Search for the cell housing the specified text and yield its (x, y) center coordinate. 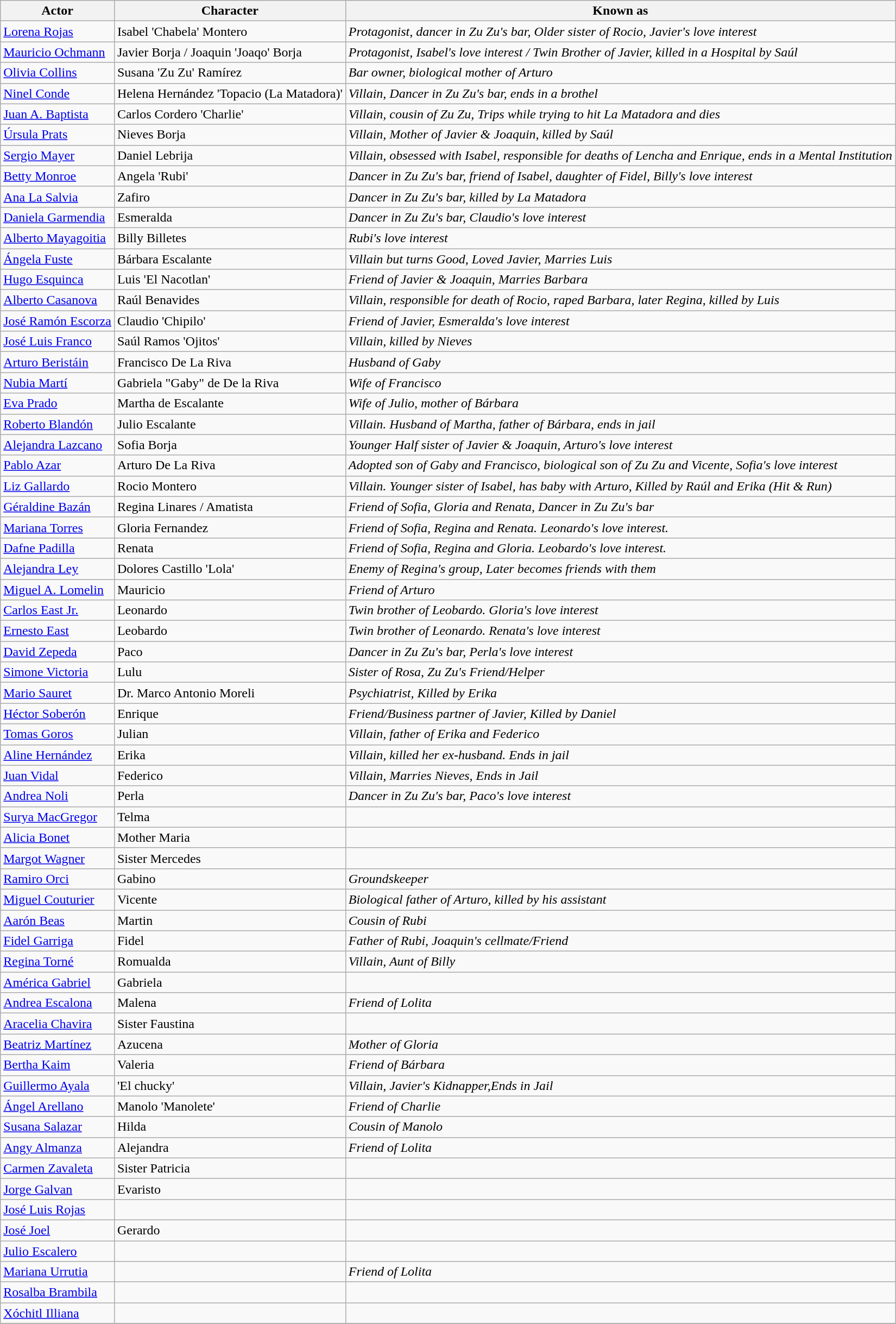
Margot Wagner (58, 858)
Villain. Younger sister of Isabel, has baby with Arturo, Killed by Raúl and Erika (Hit & Run) (620, 486)
Alberto Casanova (58, 300)
Ramiro Orci (58, 879)
Friend of Sofia, Regina and Renata. Leonardo's love interest. (620, 527)
Rosalba Brambila (58, 1293)
Alberto Mayagoitia (58, 238)
Villain, killed by Nieves (620, 342)
Ninel Conde (58, 93)
Alejandra Ley (58, 569)
Dancer in Zu Zu's bar, Perla's love interest (620, 652)
Psychiatrist, Killed by Erika (620, 693)
Aline Hernández (58, 755)
Luis 'El Nacotlan' (230, 280)
Hugo Esquinca (58, 280)
Dafne Padilla (58, 548)
Protagonist, Isabel's love interest / Twin Brother of Javier, killed in a Hospital by Saúl (620, 52)
Dolores Castillo 'Lola' (230, 569)
Billy Billetes (230, 238)
Dancer in Zu Zu's bar, Claudio's love interest (620, 217)
Gabriela "Gaby" de De la Riva (230, 383)
Lorena Rojas (58, 31)
Perla (230, 796)
Javier Borja / Joaquin 'Joaqo' Borja (230, 52)
Carmen Zavaleta (58, 1168)
José Luis Franco (58, 342)
Beatriz Martínez (58, 1044)
Cousin of Rubi (620, 921)
Bárbara Escalante (230, 259)
Mario Sauret (58, 693)
Villain, Marries Nieves, Ends in Jail (620, 776)
Federico (230, 776)
Dancer in Zu Zu's bar, killed by La Matadora (620, 197)
Rubi's love interest (620, 238)
Daniela Garmendia (58, 217)
Tomas Goros (58, 734)
Renata (230, 548)
Erika (230, 755)
Romualda (230, 962)
Ángela Fuste (58, 259)
Alejandra Lazcano (58, 445)
Daniel Lebrija (230, 155)
Azucena (230, 1044)
Carlos East Jr. (58, 610)
Villain, cousin of Zu Zu, Trips while trying to hit La Matadora and dies (620, 114)
Sister Mercedes (230, 858)
Xóchitl Illiana (58, 1313)
Evaristo (230, 1189)
Fidel Garriga (58, 941)
Friend of Bárbara (620, 1065)
Protagonist, dancer in Zu Zu's bar, Older sister of Rocio, Javier's love interest (620, 31)
Arturo De La Riva (230, 465)
Arturo Beristáin (58, 362)
Twin brother of Leobardo. Gloria's love interest (620, 610)
Wife of Francisco (620, 383)
Valeria (230, 1065)
Hilda (230, 1127)
Lulu (230, 672)
Bar owner, biological mother of Arturo (620, 73)
Betty Monroe (58, 176)
Vicente (230, 899)
Géraldine Bazán (58, 507)
Fidel (230, 941)
Rocio Montero (230, 486)
Mother Maria (230, 837)
Sofia Borja (230, 445)
Esmeralda (230, 217)
Malena (230, 1003)
Regina Linares / Amatista (230, 507)
Sergio Mayer (58, 155)
Character (230, 11)
Surya MacGregor (58, 817)
Francisco De La Riva (230, 362)
Leobardo (230, 631)
Gloria Fernandez (230, 527)
Wife of Julio, mother of Bárbara (620, 403)
David Zepeda (58, 652)
Raúl Benavides (230, 300)
Dr. Marco Antonio Moreli (230, 693)
Susana Salazar (58, 1127)
Paco (230, 652)
Enemy of Regina's group, Later becomes friends with them (620, 569)
Guillermo Ayala (58, 1086)
Liz Gallardo (58, 486)
Dancer in Zu Zu's bar, friend of Isabel, daughter of Fidel, Billy's love interest (620, 176)
Friend of Sofia, Gloria and Renata, Dancer in Zu Zu's bar (620, 507)
Gabino (230, 879)
Miguel A. Lomelin (58, 589)
Claudio 'Chipilo' (230, 321)
Nieves Borja (230, 135)
Mariana Torres (58, 527)
Roberto Blandón (58, 424)
Bertha Kaim (58, 1065)
Eva Prado (58, 403)
José Joel (58, 1230)
Saúl Ramos 'Ojitos' (230, 342)
Julio Escalero (58, 1251)
Husband of Gaby (620, 362)
Younger Half sister of Javier & Joaquin, Arturo's love interest (620, 445)
Mariana Urrutia (58, 1272)
Nubia Martí (58, 383)
'El chucky' (230, 1086)
Telma (230, 817)
Pablo Azar (58, 465)
Helena Hernández 'Topacio (La Matadora)' (230, 93)
Aarón Beas (58, 921)
Actor (58, 11)
Alejandra (230, 1148)
José Ramón Escorza (58, 321)
Mauricio (230, 589)
Dancer in Zu Zu's bar, Paco's love interest (620, 796)
Sister of Rosa, Zu Zu's Friend/Helper (620, 672)
Andrea Escalona (58, 1003)
Cousin of Manolo (620, 1127)
Villain. Husband of Martha, father of Bárbara, ends in jail (620, 424)
Enrique (230, 714)
Aracelia Chavira (58, 1024)
Villain, father of Erika and Federico (620, 734)
Andrea Noli (58, 796)
Villain, Javier's Kidnapper,Ends in Jail (620, 1086)
Gerardo (230, 1230)
Ángel Arellano (58, 1106)
Leonardo (230, 610)
Carlos Cordero 'Charlie' (230, 114)
Héctor Soberón (58, 714)
Martha de Escalante (230, 403)
Friend/Business partner of Javier, Killed by Daniel (620, 714)
Angela 'Rubi' (230, 176)
Friend of Charlie (620, 1106)
Ana La Salvia (58, 197)
Known as (620, 11)
Julian (230, 734)
Villain, obsessed with Isabel, responsible for deaths of Lencha and Enrique, ends in a Mental Institution (620, 155)
Sister Faustina (230, 1024)
Julio Escalante (230, 424)
Juan A. Baptista (58, 114)
Friend of Arturo (620, 589)
Villain, Dancer in Zu Zu's bar, ends in a brothel (620, 93)
Groundskeeper (620, 879)
Olivia Collins (58, 73)
Mother of Gloria (620, 1044)
Miguel Couturier (58, 899)
Alicia Bonet (58, 837)
Úrsula Prats (58, 135)
Biological father of Arturo, killed by his assistant (620, 899)
Jorge Galvan (58, 1189)
Isabel 'Chabela' Montero (230, 31)
Susana 'Zu Zu' Ramírez (230, 73)
Villain but turns Good, Loved Javier, Marries Luis (620, 259)
Juan Vidal (58, 776)
Villain, responsible for death of Rocio, raped Barbara, later Regina, killed by Luis (620, 300)
Adopted son of Gaby and Francisco, biological son of Zu Zu and Vicente, Sofia's love interest (620, 465)
Gabriela (230, 982)
Father of Rubi, Joaquin's cellmate/Friend (620, 941)
Friend of Javier, Esmeralda's love interest (620, 321)
Manolo 'Manolete' (230, 1106)
Friend of Sofia, Regina and Gloria. Leobardo's love interest. (620, 548)
Regina Torné (58, 962)
Sister Patricia (230, 1168)
Ernesto East (58, 631)
Mauricio Ochmann (58, 52)
José Luis Rojas (58, 1209)
Villain, killed her ex-husband. Ends in jail (620, 755)
Twin brother of Leonardo. Renata's love interest (620, 631)
Angy Almanza (58, 1148)
Villain, Mother of Javier & Joaquin, killed by Saúl (620, 135)
Zafiro (230, 197)
América Gabriel (58, 982)
Simone Victoria (58, 672)
Martin (230, 921)
Villain, Aunt of Billy (620, 962)
Friend of Javier & Joaquin, Marries Barbara (620, 280)
